Find where the given text appears and provide that cell's center as (x, y) coordinate. 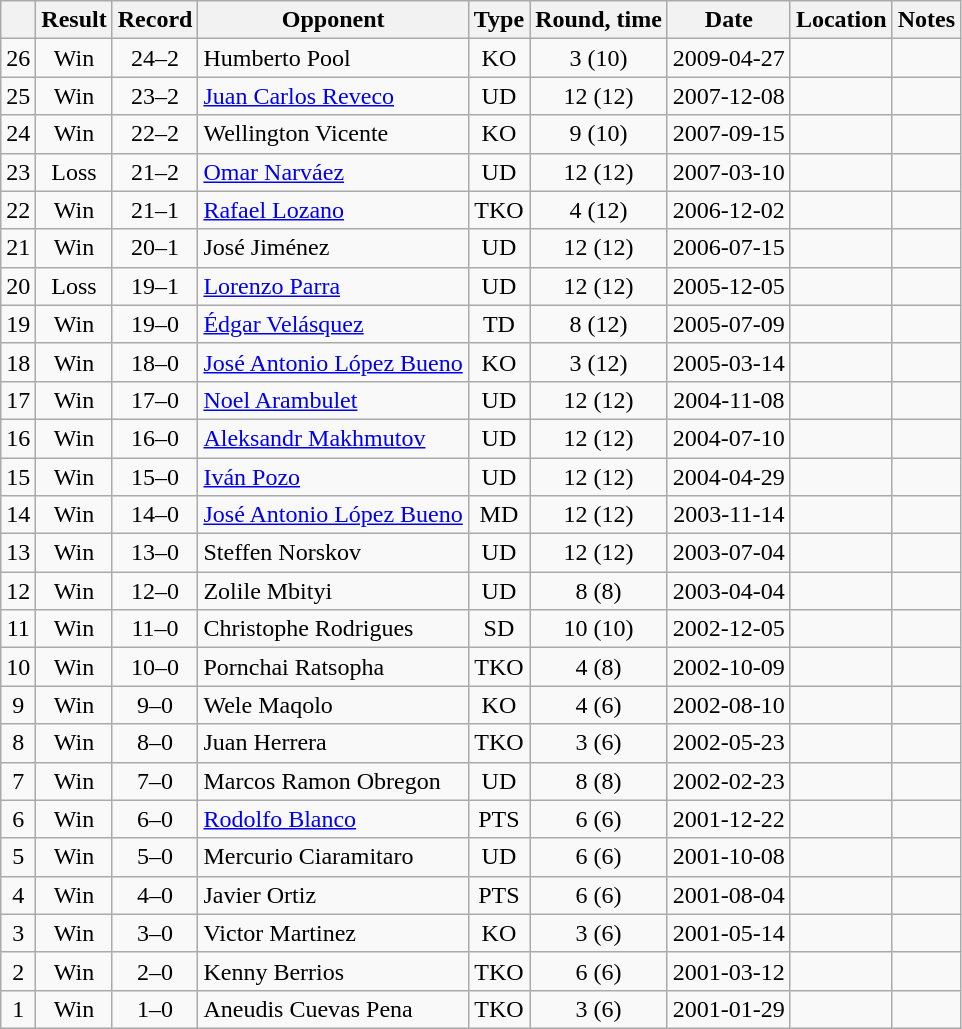
Lorenzo Parra (333, 286)
Record (155, 20)
Juan Carlos Reveco (333, 96)
18 (18, 362)
8–0 (155, 743)
2004-11-08 (728, 400)
7–0 (155, 781)
Date (728, 20)
23 (18, 172)
2001-03-12 (728, 971)
21 (18, 248)
24–2 (155, 58)
12 (18, 591)
16–0 (155, 438)
22–2 (155, 134)
2004-07-10 (728, 438)
2002-12-05 (728, 629)
14–0 (155, 515)
16 (18, 438)
11–0 (155, 629)
8 (12) (599, 324)
SD (498, 629)
2001-01-29 (728, 1009)
Aneudis Cuevas Pena (333, 1009)
Javier Ortiz (333, 895)
1–0 (155, 1009)
25 (18, 96)
Type (498, 20)
2001-12-22 (728, 819)
Juan Herrera (333, 743)
26 (18, 58)
2005-03-14 (728, 362)
5–0 (155, 857)
Rodolfo Blanco (333, 819)
4 (6) (599, 705)
Wellington Vicente (333, 134)
2003-07-04 (728, 553)
2004-04-29 (728, 477)
10 (18, 667)
21–1 (155, 210)
2009-04-27 (728, 58)
1 (18, 1009)
10–0 (155, 667)
17–0 (155, 400)
Noel Arambulet (333, 400)
Rafael Lozano (333, 210)
2005-12-05 (728, 286)
2001-08-04 (728, 895)
9–0 (155, 705)
15–0 (155, 477)
23–2 (155, 96)
6–0 (155, 819)
Omar Narváez (333, 172)
3–0 (155, 933)
Result (74, 20)
21–2 (155, 172)
4 (8) (599, 667)
19–0 (155, 324)
Marcos Ramon Obregon (333, 781)
Victor Martinez (333, 933)
22 (18, 210)
9 (10) (599, 134)
13 (18, 553)
15 (18, 477)
4 (12) (599, 210)
8 (18, 743)
Édgar Velásquez (333, 324)
Humberto Pool (333, 58)
2007-09-15 (728, 134)
18–0 (155, 362)
2006-12-02 (728, 210)
2002-02-23 (728, 781)
2002-08-10 (728, 705)
19 (18, 324)
2003-11-14 (728, 515)
Location (841, 20)
6 (18, 819)
2 (18, 971)
5 (18, 857)
2007-03-10 (728, 172)
2001-10-08 (728, 857)
Iván Pozo (333, 477)
7 (18, 781)
2006-07-15 (728, 248)
Kenny Berrios (333, 971)
11 (18, 629)
MD (498, 515)
Opponent (333, 20)
20–1 (155, 248)
9 (18, 705)
Notes (926, 20)
Steffen Norskov (333, 553)
2005-07-09 (728, 324)
2007-12-08 (728, 96)
Christophe Rodrigues (333, 629)
12–0 (155, 591)
2001-05-14 (728, 933)
Round, time (599, 20)
10 (10) (599, 629)
3 (10) (599, 58)
3 (18, 933)
Mercurio Ciaramitaro (333, 857)
Wele Maqolo (333, 705)
Pornchai Ratsopha (333, 667)
TD (498, 324)
Zolile Mbityi (333, 591)
14 (18, 515)
13–0 (155, 553)
2–0 (155, 971)
2002-10-09 (728, 667)
17 (18, 400)
2002-05-23 (728, 743)
2003-04-04 (728, 591)
19–1 (155, 286)
José Jiménez (333, 248)
20 (18, 286)
4–0 (155, 895)
24 (18, 134)
Aleksandr Makhmutov (333, 438)
4 (18, 895)
3 (12) (599, 362)
